Return (X, Y) of the center of cell containing provided text 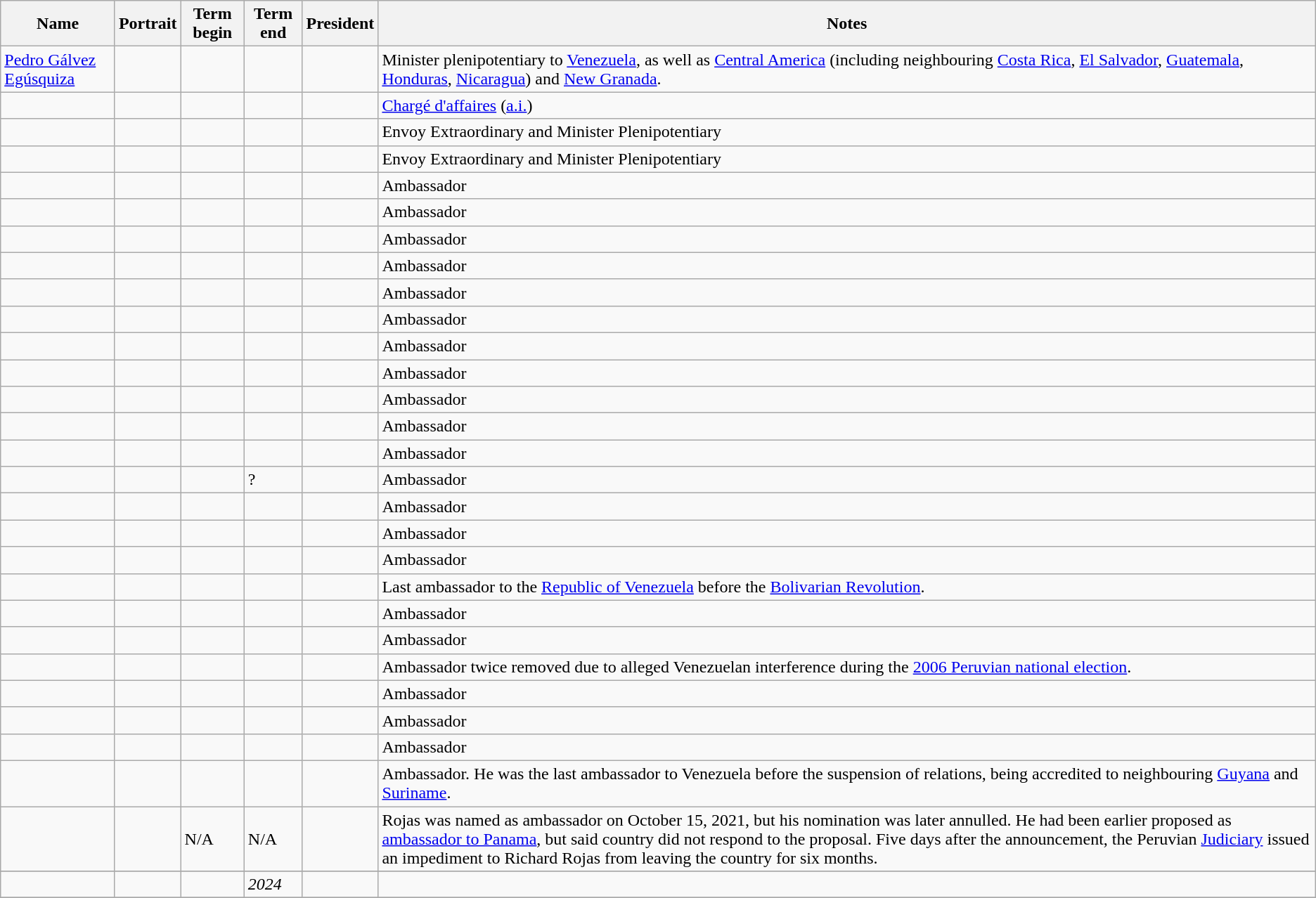
Term end (273, 24)
2024 (273, 885)
President (340, 24)
Term begin (212, 24)
? (273, 480)
Portrait (148, 24)
Last ambassador to the Republic of Venezuela before the Bolivarian Revolution. (846, 587)
Ambassador. He was the last ambassador to Venezuela before the suspension of relations, being accredited to neighbouring Guyana and Suriname. (846, 783)
Name (58, 24)
Ambassador twice removed due to alleged Venezuelan interference during the 2006 Peruvian national election. (846, 667)
Pedro Gálvez Egúsquiza (58, 69)
Chargé d'affaires (a.i.) (846, 105)
Notes (846, 24)
